Determine the (X, Y) coordinate at the center of the cell enclosing the given text.  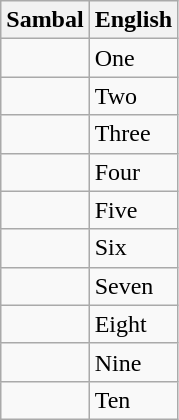
Three (133, 134)
Six (133, 248)
Ten (133, 400)
Eight (133, 324)
Four (133, 172)
Two (133, 96)
Nine (133, 362)
Sambal (45, 20)
Seven (133, 286)
English (133, 20)
Five (133, 210)
One (133, 58)
